Locate the cell with the specified text and output its (X, Y) center coordinate. 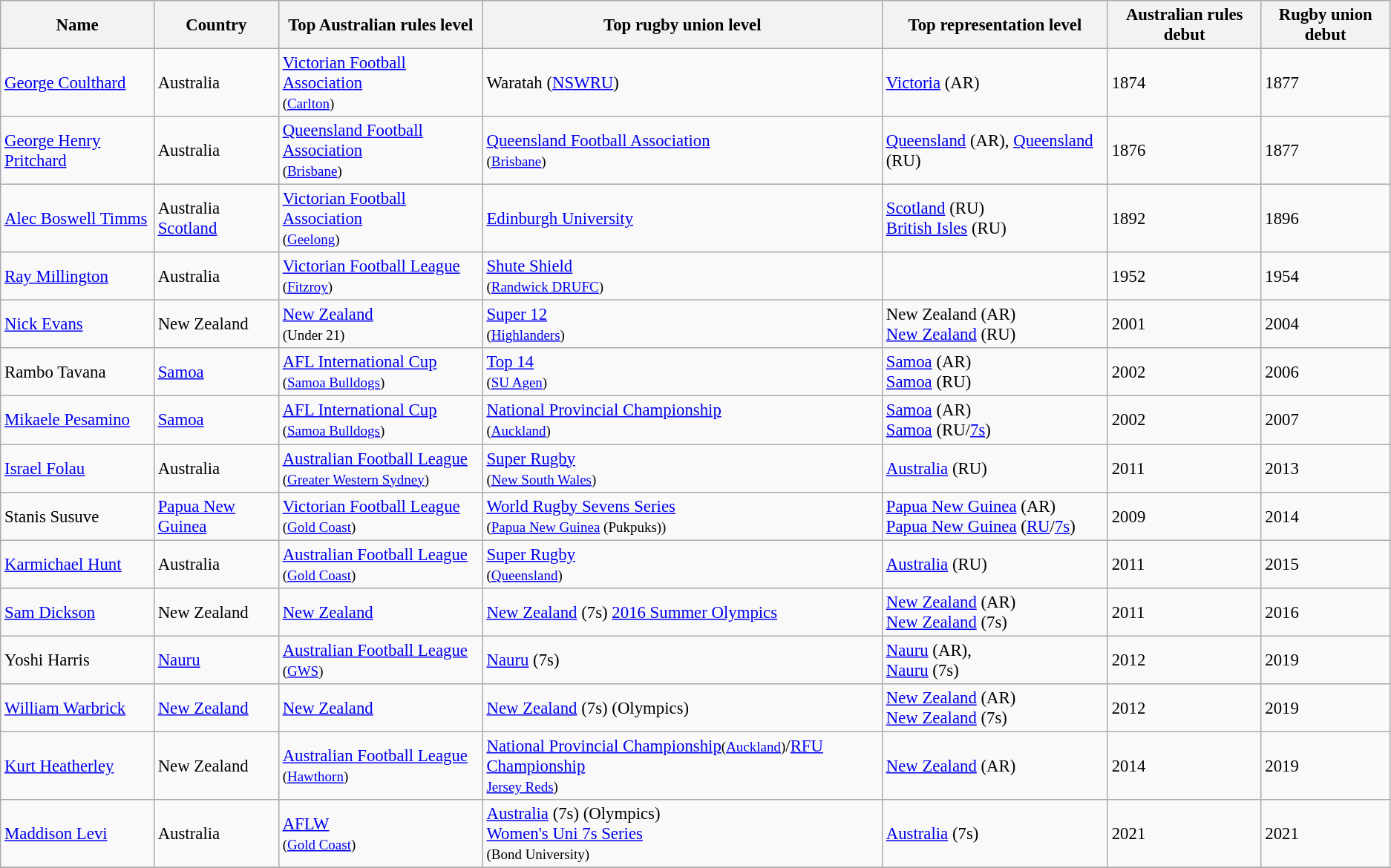
World Rugby Sevens Series(Papua New Guinea (Pukpuks)) (682, 516)
2001 (1185, 325)
Top representation level (995, 25)
Maddison Levi (77, 834)
Australian Football League(Gold Coast) (380, 564)
2004 (1326, 325)
Rambo Tavana (77, 372)
New Zealand (AR)New Zealand (7s) (995, 708)
Australia (7s) (Olympics)Women's Uni 7s Series(Bond University) (682, 834)
Australian Football League(GWS) (380, 660)
Stanis Susuve (77, 516)
Edinburgh University (682, 219)
Sam Dickson (77, 611)
Australian Football League(Hawthorn) (380, 766)
Papua New Guinea (216, 516)
Alec Boswell Timms (77, 219)
1896 (1326, 219)
Victorian Football Association(Geelong) (380, 219)
Ray Millington (77, 276)
National Provincial Championship(Auckland) (682, 420)
Country (216, 25)
Victoria (AR) (995, 83)
New Zealand (AR)New Zealand (RU) (995, 325)
AustraliaScotland (216, 219)
2007 (1326, 420)
Victorian Football League(Gold Coast) (380, 516)
Kurt Heatherley (77, 766)
Nauru (AR), Nauru (7s) (995, 660)
Papua New Guinea (AR)Papua New Guinea (RU/7s) (995, 516)
New Zealand (7s) 2016 Summer Olympics (682, 611)
1874 (1185, 83)
Victorian Football Association(Carlton) (380, 83)
Super Rugby(Queensland) (682, 564)
Samoa (AR)Samoa (RU) (995, 372)
William Warbrick (77, 708)
Nauru (7s) (682, 660)
Waratah (NSWRU) (682, 83)
New Zealand (AR) New Zealand (7s) (995, 611)
Rugby union debut (1326, 25)
Australia (7s) (995, 834)
George Coulthard (77, 83)
Karmichael Hunt (77, 564)
2015 (1326, 564)
2013 (1326, 469)
Top Australian rules level (380, 25)
AFLW(Gold Coast) (380, 834)
Top rugby union level (682, 25)
New Zealand (7s) (Olympics) (682, 708)
Top 14(SU Agen) (682, 372)
New Zealand(Under 21) (380, 325)
Shute Shield(Randwick DRUFC) (682, 276)
Queensland (AR), Queensland (RU) (995, 151)
Yoshi Harris (77, 660)
Mikaele Pesamino (77, 420)
1952 (1185, 276)
Nick Evans (77, 325)
Super Rugby(New South Wales) (682, 469)
Super 12(Highlanders) (682, 325)
Nauru (216, 660)
1876 (1185, 151)
Victorian Football League(Fitzroy) (380, 276)
New Zealand (AR) (995, 766)
Israel Folau (77, 469)
2016 (1326, 611)
National Provincial Championship(Auckland)/RFU ChampionshipJersey Reds) (682, 766)
Samoa (AR)Samoa (RU/7s) (995, 420)
Australian Football League(Greater Western Sydney) (380, 469)
Australian rules debut (1185, 25)
1954 (1326, 276)
1892 (1185, 219)
George Henry Pritchard (77, 151)
2006 (1326, 372)
Name (77, 25)
2009 (1185, 516)
Scotland (RU)British Isles (RU) (995, 219)
